For the text-containing cell, return its midpoint in [x, y] coordinate format. 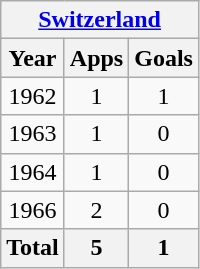
5 [96, 248]
1963 [33, 134]
1964 [33, 172]
2 [96, 210]
Year [33, 58]
1962 [33, 96]
Total [33, 248]
Goals [164, 58]
Switzerland [100, 20]
Apps [96, 58]
1966 [33, 210]
